Identify which cell holds the provided text, then report its (x, y) central coordinate. 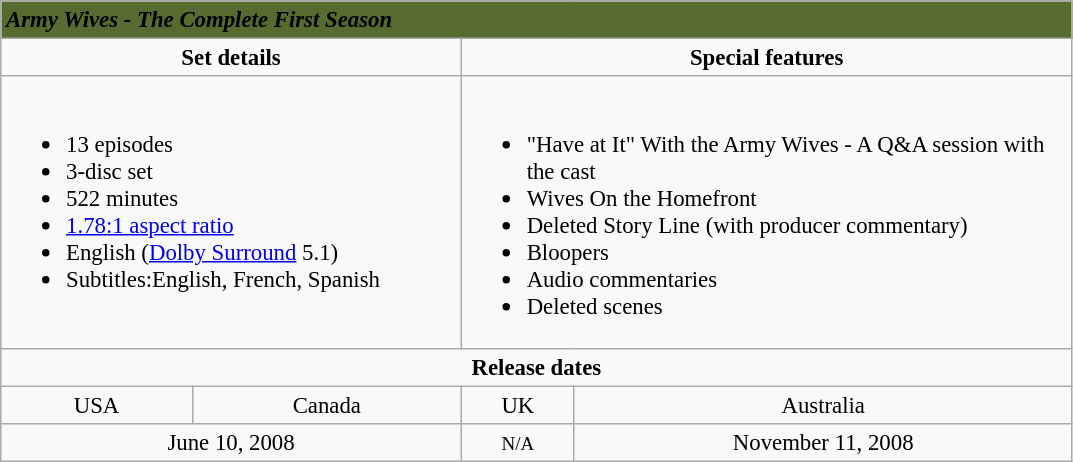
Australia (823, 405)
Canada (326, 405)
June 10, 2008 (232, 442)
N/A (518, 442)
Set details (232, 58)
Special features (766, 58)
Release dates (536, 367)
UK (518, 405)
13 episodes3-disc set522 minutes1.78:1 aspect ratioEnglish (Dolby Surround 5.1)Subtitles:English, French, Spanish (232, 212)
November 11, 2008 (823, 442)
Army Wives - The Complete First Season (536, 20)
USA (97, 405)
